Detect which cell encompasses the target text, then output its [x, y] center coordinate. 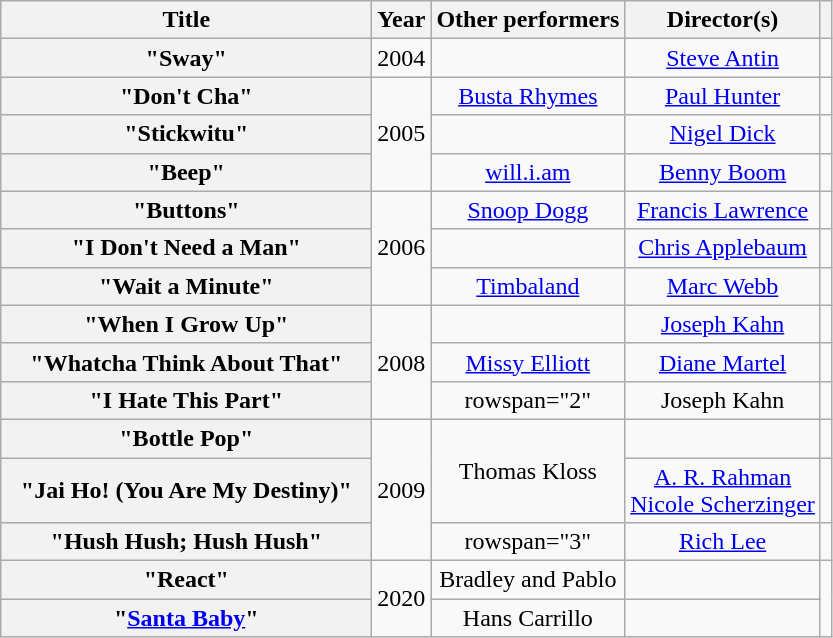
Year [402, 20]
Nigel Dick [723, 134]
"Sway" [186, 58]
2005 [402, 134]
2004 [402, 58]
Missy Elliott [528, 362]
"Whatcha Think About That" [186, 362]
"When I Grow Up" [186, 324]
"Beep" [186, 172]
"I Don't Need a Man" [186, 248]
"Stickwitu" [186, 134]
2006 [402, 248]
"Don't Cha" [186, 96]
Thomas Kloss [528, 470]
Other performers [528, 20]
"React" [186, 580]
A. R. RahmanNicole Scherzinger [723, 490]
"Jai Ho! (You Are My Destiny)" [186, 490]
2008 [402, 362]
Snoop Dogg [528, 210]
"I Hate This Part" [186, 400]
Timbaland [528, 286]
"Wait a Minute" [186, 286]
Title [186, 20]
Chris Applebaum [723, 248]
rowspan="2" [528, 400]
2020 [402, 599]
will.i.am [528, 172]
Paul Hunter [723, 96]
rowspan="3" [528, 542]
"Hush Hush; Hush Hush" [186, 542]
"Bottle Pop" [186, 438]
Busta Rhymes [528, 96]
Francis Lawrence [723, 210]
Diane Martel [723, 362]
Bradley and Pablo [528, 580]
Benny Boom [723, 172]
Hans Carrillo [528, 618]
Steve Antin [723, 58]
"Buttons" [186, 210]
Marc Webb [723, 286]
2009 [402, 490]
"Santa Baby" [186, 618]
Rich Lee [723, 542]
Director(s) [723, 20]
